For the text-containing cell, return its midpoint in (x, y) coordinate format. 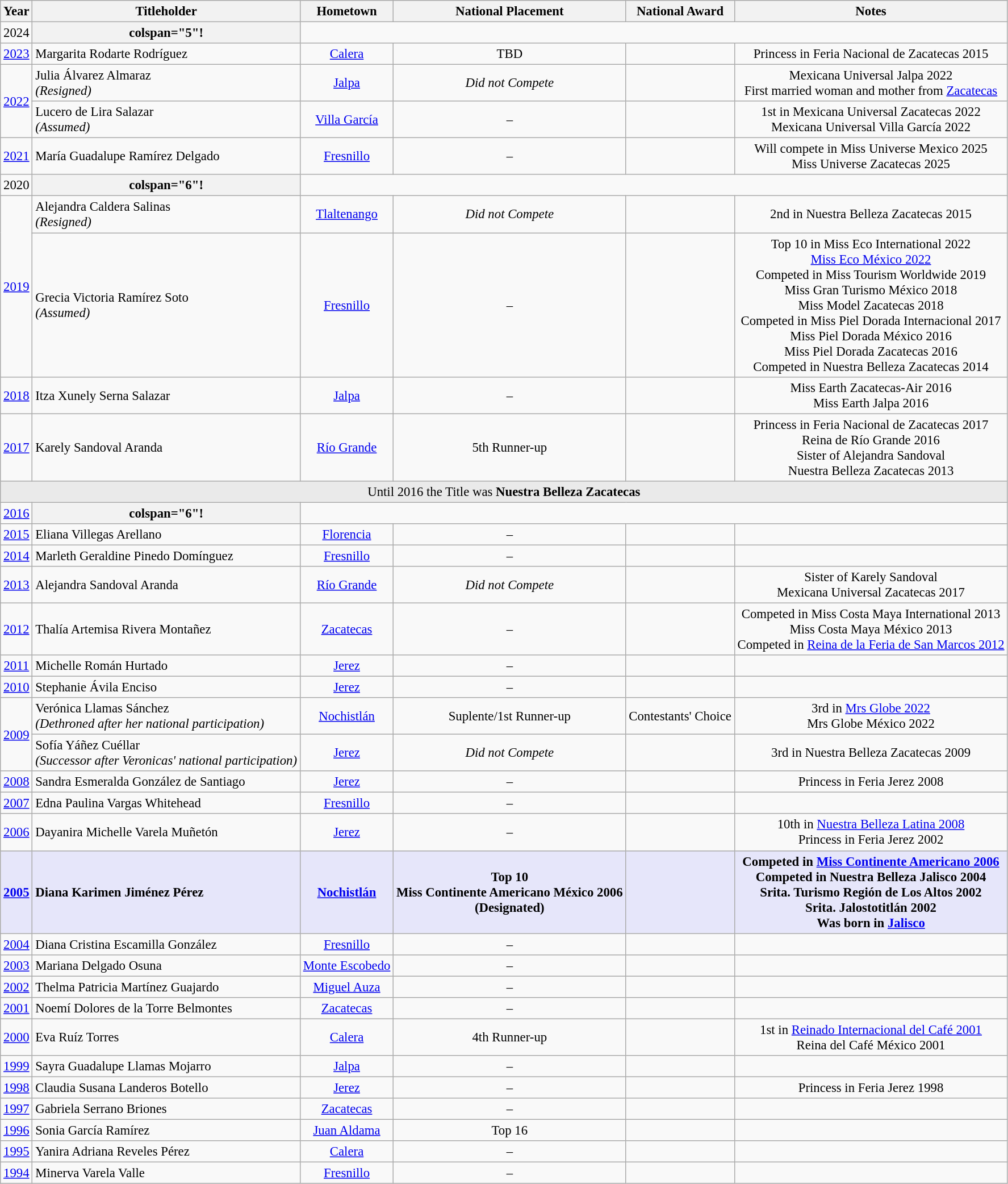
2007 (16, 803)
TBD (510, 54)
10th in Nuestra Belleza Latina 2008Princess in Feria Jerez 2002 (871, 833)
Minerva Varela Valle (166, 1173)
Alejandra Caldera Salinas(Resigned) (166, 215)
2018 (16, 395)
2020 (16, 186)
Itza Xunely Serna Salazar (166, 395)
Top 16 (510, 1131)
2011 (16, 666)
Sister of Karely SandovalMexicana Universal Zacatecas 2017 (871, 585)
Sandra Esmeralda González de Santiago (166, 782)
Diana Karimen Jiménez Pérez (166, 892)
Princess in Feria Nacional de Zacatecas 2015 (871, 54)
2014 (16, 556)
Julia Álvarez Almaraz(Resigned) (166, 83)
Mexicana Universal Jalpa 2022First married woman and mother from Zacatecas (871, 83)
2023 (16, 54)
2021 (16, 157)
María Guadalupe Ramírez Delgado (166, 157)
Top 10Miss Continente Americano México 2006(Designated) (510, 892)
Tlaltenango (346, 215)
Florencia (346, 535)
2012 (16, 629)
Stephanie Ávila Enciso (166, 687)
Mariana Delgado Osuna (166, 965)
Eliana Villegas Arellano (166, 535)
colspan="5"! (166, 33)
Yanira Adriana Reveles Pérez (166, 1152)
Lucero de Lira Salazar(Assumed) (166, 119)
Contestants' Choice (680, 716)
Marleth Geraldine Pinedo Domínguez (166, 556)
2019 (16, 286)
2004 (16, 944)
Monte Escobedo (346, 965)
2022 (16, 101)
Claudia Susana Landeros Botello (166, 1087)
Juan Aldama (346, 1131)
2001 (16, 1008)
Suplente/1st Runner-up (510, 716)
2006 (16, 833)
2000 (16, 1037)
1995 (16, 1152)
Grecia Victoria Ramírez Soto(Assumed) (166, 305)
Sonia García Ramírez (166, 1131)
5th Runner-up (510, 448)
Alejandra Sandoval Aranda (166, 585)
Princess in Feria Jerez 1998 (871, 1087)
1999 (16, 1066)
4th Runner-up (510, 1037)
Princess in Feria Nacional de Zacatecas 2017Reina de Río Grande 2016Sister of Alejandra SandovalNuestra Belleza Zacatecas 2013 (871, 448)
Sofía Yáñez Cuéllar(Successor after Veronicas' national participation) (166, 753)
Thalía Artemisa Rivera Montañez (166, 629)
3rd in Nuestra Belleza Zacatecas 2009 (871, 753)
2024 (16, 33)
National Placement (510, 11)
2002 (16, 987)
Miss Earth Zacatecas-Air 2016Miss Earth Jalpa 2016 (871, 395)
2017 (16, 448)
2nd in Nuestra Belleza Zacatecas 2015 (871, 215)
Noemí Dolores de la Torre Belmontes (166, 1008)
Dayanira Michelle Varela Muñetón (166, 833)
Princess in Feria Jerez 2008 (871, 782)
2005 (16, 892)
Miguel Auza (346, 987)
2016 (16, 513)
Gabriela Serrano Briones (166, 1109)
Titleholder (166, 11)
Verónica Llamas Sánchez(Dethroned after her national participation) (166, 716)
2010 (16, 687)
1996 (16, 1131)
Year (16, 11)
Will compete in Miss Universe Mexico 2025Miss Universe Zacatecas 2025 (871, 157)
2013 (16, 585)
1994 (16, 1173)
Competed in Miss Costa Maya International 2013Miss Costa Maya México 2013Competed in Reina de la Feria de San Marcos 2012 (871, 629)
Margarita Rodarte Rodríguez (166, 54)
Thelma Patricia Martínez Guajardo (166, 987)
2009 (16, 734)
Villa García (346, 119)
Until 2016 the Title was Nuestra Belleza Zacatecas (504, 491)
Edna Paulina Vargas Whitehead (166, 803)
Michelle Román Hurtado (166, 666)
1997 (16, 1109)
National Award (680, 11)
1998 (16, 1087)
Karely Sandoval Aranda (166, 448)
1st in Mexicana Universal Zacatecas 2022Mexicana Universal Villa García 2022 (871, 119)
Diana Cristina Escamilla González (166, 944)
Notes (871, 11)
2008 (16, 782)
Eva Ruíz Torres (166, 1037)
3rd in Mrs Globe 2022Mrs Globe México 2022 (871, 716)
2015 (16, 535)
Hometown (346, 11)
Sayra Guadalupe Llamas Mojarro (166, 1066)
1st in Reinado Internacional del Café 2001Reina del Café México 2001 (871, 1037)
2003 (16, 965)
